Find where the given text appears and provide that cell's center as (X, Y) coordinate. 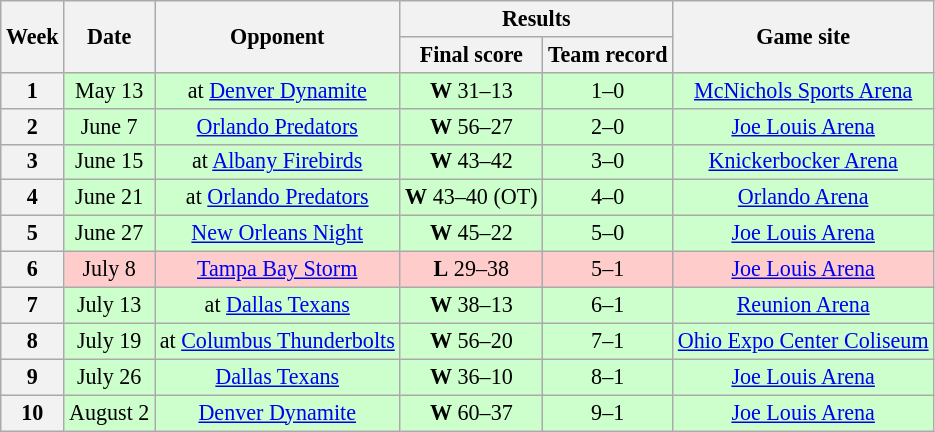
July 8 (110, 269)
2 (32, 126)
Results (536, 18)
9 (32, 377)
1–0 (608, 90)
3–0 (608, 162)
Game site (804, 36)
W 56–27 (472, 126)
August 2 (110, 412)
W 43–40 (OT) (472, 198)
at Orlando Predators (276, 198)
7–1 (608, 341)
at Denver Dynamite (276, 90)
W 43–42 (472, 162)
W 36–10 (472, 377)
June 21 (110, 198)
5–0 (608, 233)
June 27 (110, 233)
8–1 (608, 377)
7 (32, 305)
3 (32, 162)
Final score (472, 54)
W 45–22 (472, 233)
Week (32, 36)
at Dallas Texans (276, 305)
5–1 (608, 269)
Orlando Predators (276, 126)
Ohio Expo Center Coliseum (804, 341)
at Albany Firebirds (276, 162)
4 (32, 198)
July 19 (110, 341)
2–0 (608, 126)
Knickerbocker Arena (804, 162)
Orlando Arena (804, 198)
9–1 (608, 412)
June 15 (110, 162)
5 (32, 233)
L 29–38 (472, 269)
May 13 (110, 90)
Reunion Arena (804, 305)
Team record (608, 54)
10 (32, 412)
at Columbus Thunderbolts (276, 341)
Date (110, 36)
July 26 (110, 377)
W 60–37 (472, 412)
6 (32, 269)
Opponent (276, 36)
W 38–13 (472, 305)
July 13 (110, 305)
1 (32, 90)
W 31–13 (472, 90)
4–0 (608, 198)
McNichols Sports Arena (804, 90)
June 7 (110, 126)
W 56–20 (472, 341)
New Orleans Night (276, 233)
Tampa Bay Storm (276, 269)
6–1 (608, 305)
Denver Dynamite (276, 412)
Dallas Texans (276, 377)
8 (32, 341)
